Extract the [x, y] coordinate from the center of the cell holding the provided text.  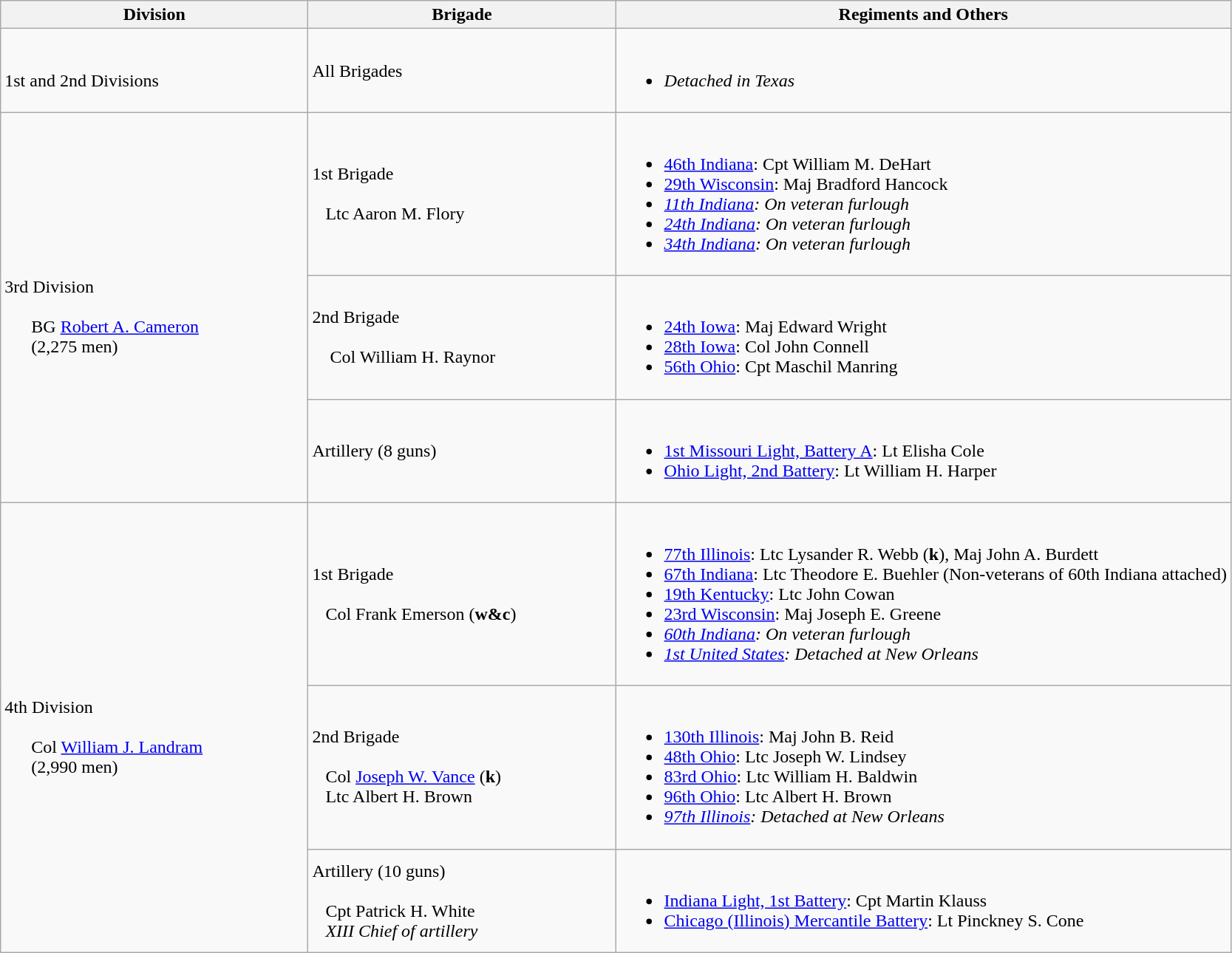
1st and 2nd Divisions [154, 71]
All Brigades [462, 71]
Brigade [462, 15]
1st Brigade Col Frank Emerson (w&c) [462, 594]
2nd Brigade Col William H. Raynor [462, 337]
Detached in Texas [923, 71]
Indiana Light, 1st Battery: Cpt Martin KlaussChicago (Illinois) Mercantile Battery: Lt Pinckney S. Cone [923, 901]
Division [154, 15]
1st Missouri Light, Battery A: Lt Elisha ColeOhio Light, 2nd Battery: Lt William H. Harper [923, 451]
Regiments and Others [923, 15]
3rd Division BG Robert A. Cameron (2,275 men) [154, 307]
Artillery (8 guns) [462, 451]
Artillery (10 guns) Cpt Patrick H. White XIII Chief of artillery [462, 901]
24th Iowa: Maj Edward Wright28th Iowa: Col John Connell56th Ohio: Cpt Maschil Manring [923, 337]
2nd Brigade Col Joseph W. Vance (k) Ltc Albert H. Brown [462, 767]
1st Brigade Ltc Aaron M. Flory [462, 194]
4th Division Col William J. Landram (2,990 men) [154, 727]
